From the cell containing the given text, extract its center point as (X, Y) coordinate. 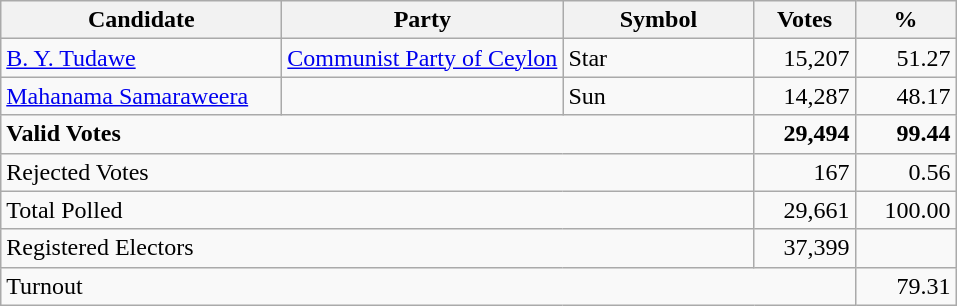
% (906, 20)
Sun (658, 96)
Symbol (658, 20)
29,661 (804, 210)
37,399 (804, 248)
Valid Votes (378, 134)
0.56 (906, 172)
Total Polled (378, 210)
48.17 (906, 96)
Communist Party of Ceylon (422, 58)
51.27 (906, 58)
Turnout (428, 286)
Party (422, 20)
79.31 (906, 286)
Mahanama Samaraweera (142, 96)
14,287 (804, 96)
B. Y. Tudawe (142, 58)
Votes (804, 20)
Registered Electors (378, 248)
167 (804, 172)
100.00 (906, 210)
Star (658, 58)
29,494 (804, 134)
Rejected Votes (378, 172)
15,207 (804, 58)
99.44 (906, 134)
Candidate (142, 20)
